Provide the (x, y) coordinate of the cell's center where the given text is located.  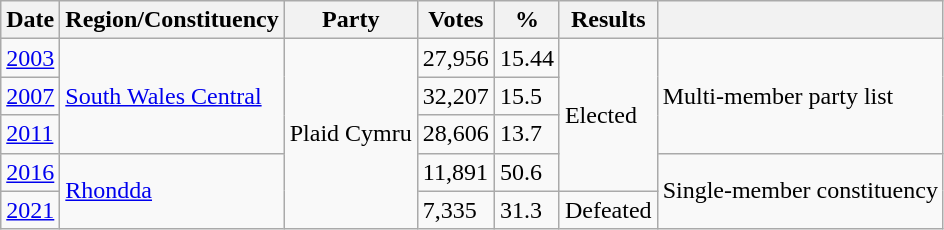
2011 (30, 134)
Votes (456, 20)
Region/Constituency (172, 20)
28,606 (456, 134)
Plaid Cymru (350, 134)
Elected (608, 115)
2003 (30, 58)
Results (608, 20)
7,335 (456, 210)
South Wales Central (172, 96)
31.3 (526, 210)
13.7 (526, 134)
27,956 (456, 58)
% (526, 20)
2007 (30, 96)
Multi-member party list (800, 96)
15.5 (526, 96)
Date (30, 20)
2021 (30, 210)
Rhondda (172, 191)
15.44 (526, 58)
Defeated (608, 210)
Party (350, 20)
11,891 (456, 172)
Single-member constituency (800, 191)
2016 (30, 172)
32,207 (456, 96)
50.6 (526, 172)
